Find where the given text appears and provide that cell's center as [x, y] coordinate. 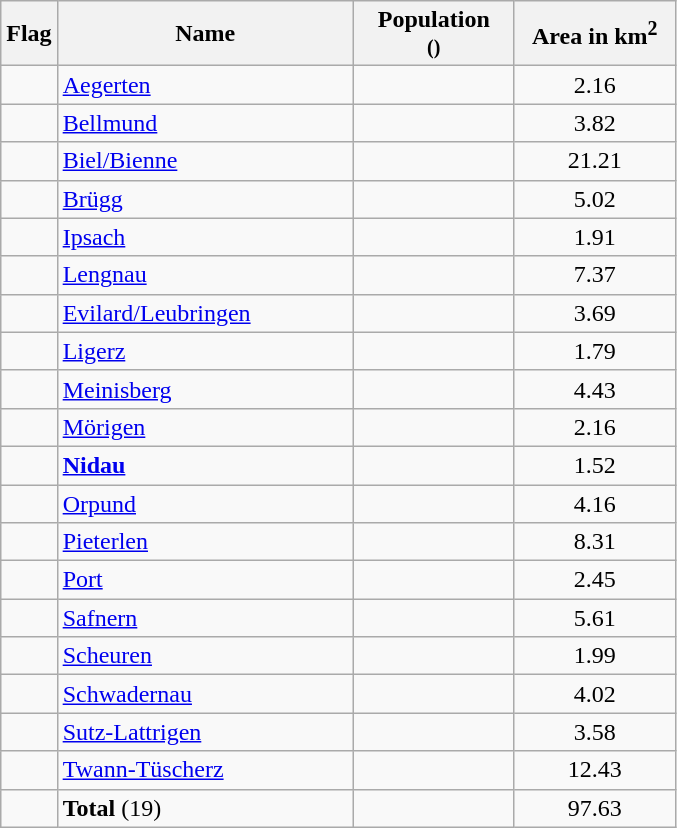
3.58 [594, 732]
8.31 [594, 542]
Area in km2 [594, 34]
Port [205, 580]
Safnern [205, 618]
3.69 [594, 313]
Ligerz [205, 351]
Lengnau [205, 275]
Aegerten [205, 85]
5.02 [594, 199]
Mörigen [205, 427]
Nidau [205, 465]
Total (19) [205, 808]
Name [205, 34]
Evilard/Leubringen [205, 313]
7.37 [594, 275]
Flag [29, 34]
Population() [434, 34]
Meinisberg [205, 389]
Sutz-Lattrigen [205, 732]
Orpund [205, 503]
4.43 [594, 389]
1.79 [594, 351]
21.21 [594, 161]
Brügg [205, 199]
Schwadernau [205, 694]
1.99 [594, 656]
4.02 [594, 694]
4.16 [594, 503]
Pieterlen [205, 542]
12.43 [594, 770]
1.52 [594, 465]
5.61 [594, 618]
Twann-Tüscherz [205, 770]
3.82 [594, 123]
Bellmund [205, 123]
97.63 [594, 808]
Biel/Bienne [205, 161]
2.45 [594, 580]
Ipsach [205, 237]
Scheuren [205, 656]
1.91 [594, 237]
